Extract the (x, y) coordinate from the center of the cell holding the provided text.  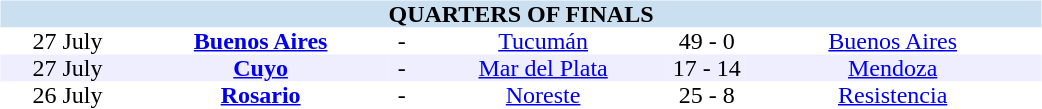
Noreste (544, 96)
Cuyo (260, 68)
Mar del Plata (544, 68)
17 - 14 (707, 68)
Resistencia (893, 96)
QUARTERS OF FINALS (520, 14)
Mendoza (893, 68)
Rosario (260, 96)
Tucumán (544, 42)
49 - 0 (707, 42)
26 July (67, 96)
25 - 8 (707, 96)
